Return the (X, Y) coordinate for the center point of the cell that contains the specified text.  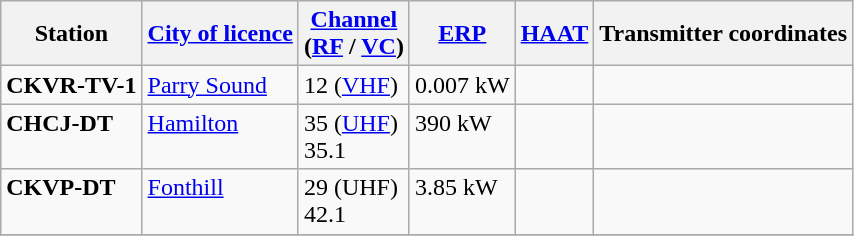
390 kW (462, 136)
Station (72, 34)
CKVP-DT (72, 202)
City of licence (220, 34)
Fonthill (220, 202)
12 (VHF) (354, 85)
ERP (462, 34)
Transmitter coordinates (724, 34)
CHCJ-DT (72, 136)
Channel(RF / VC) (354, 34)
Hamilton (220, 136)
Parry Sound (220, 85)
35 (UHF)35.1 (354, 136)
CKVR-TV-1 (72, 85)
29 (UHF)42.1 (354, 202)
HAAT (554, 34)
3.85 kW (462, 202)
0.007 kW (462, 85)
